From the cell containing the given text, extract its center point as (X, Y) coordinate. 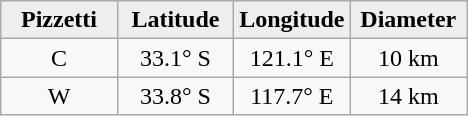
33.8° S (175, 96)
Longitude (292, 20)
C (59, 58)
117.7° E (292, 96)
Latitude (175, 20)
14 km (408, 96)
Pizzetti (59, 20)
121.1° E (292, 58)
33.1° S (175, 58)
Diameter (408, 20)
W (59, 96)
10 km (408, 58)
